From the cell containing the given text, extract its center point as (X, Y) coordinate. 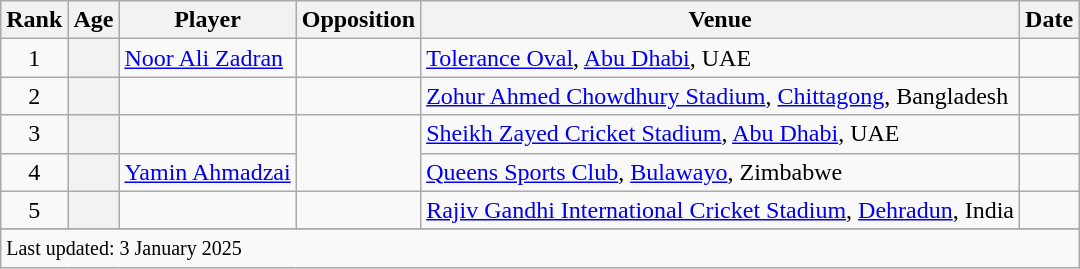
Zohur Ahmed Chowdhury Stadium, Chittagong, Bangladesh (720, 96)
2 (34, 96)
Sheikh Zayed Cricket Stadium, Abu Dhabi, UAE (720, 134)
Age (94, 20)
Date (1050, 20)
Venue (720, 20)
Player (208, 20)
4 (34, 172)
Queens Sports Club, Bulawayo, Zimbabwe (720, 172)
Last updated: 3 January 2025 (540, 248)
Opposition (358, 20)
1 (34, 58)
Rajiv Gandhi International Cricket Stadium, Dehradun, India (720, 210)
Yamin Ahmadzai (208, 172)
5 (34, 210)
3 (34, 134)
Rank (34, 20)
Tolerance Oval, Abu Dhabi, UAE (720, 58)
Noor Ali Zadran (208, 58)
